Find where the given text appears and provide that cell's center as [X, Y] coordinate. 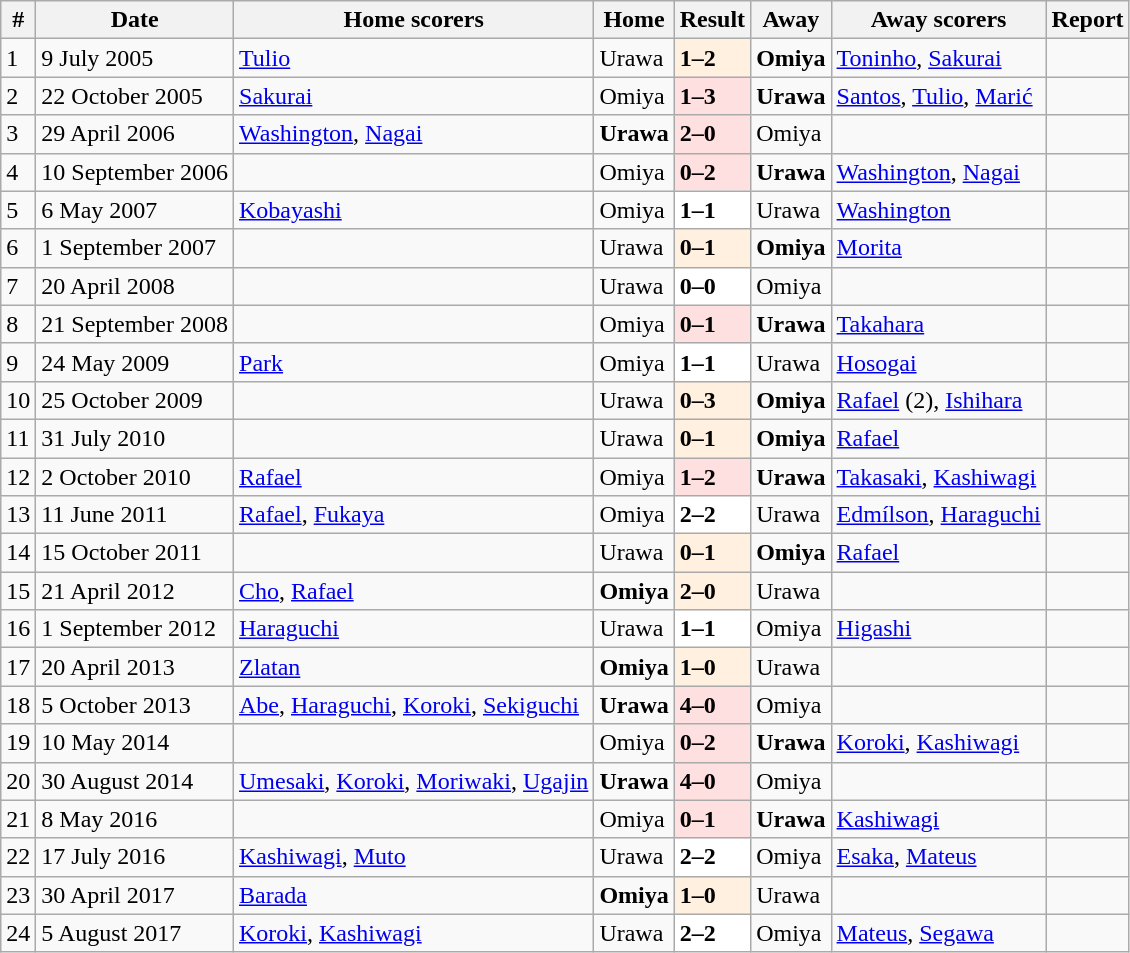
5 October 2013 [135, 705]
1–3 [712, 96]
29 April 2006 [135, 134]
12 [18, 477]
# [18, 20]
30 August 2014 [135, 781]
11 June 2011 [135, 515]
Kashiwagi [938, 819]
0–0 [712, 286]
10 September 2006 [135, 172]
17 July 2016 [135, 857]
2 [18, 96]
19 [18, 743]
Home scorers [414, 20]
Kobayashi [414, 210]
6 [18, 248]
31 July 2010 [135, 438]
Report [1088, 20]
21 April 2012 [135, 591]
5 [18, 210]
16 [18, 629]
20 April 2008 [135, 286]
Tulio [414, 58]
7 [18, 286]
Abe, Haraguchi, Koroki, Sekiguchi [414, 705]
Higashi [938, 629]
18 [18, 705]
Takasaki, Kashiwagi [938, 477]
10 [18, 400]
15 October 2011 [135, 553]
24 May 2009 [135, 362]
20 April 2013 [135, 667]
Morita [938, 248]
15 [18, 591]
Hosogai [938, 362]
4 [18, 172]
Sakurai [414, 96]
23 [18, 895]
Kashiwagi, Muto [414, 857]
1 September 2012 [135, 629]
20 [18, 781]
Away scorers [938, 20]
8 [18, 324]
1 [18, 58]
Home [634, 20]
3 [18, 134]
0–3 [712, 400]
Edmílson, Haraguchi [938, 515]
Barada [414, 895]
22 [18, 857]
11 [18, 438]
30 April 2017 [135, 895]
13 [18, 515]
Result [712, 20]
Date [135, 20]
Away [791, 20]
2 October 2010 [135, 477]
Haraguchi [414, 629]
9 July 2005 [135, 58]
Toninho, Sakurai [938, 58]
1 September 2007 [135, 248]
Umesaki, Koroki, Moriwaki, Ugajin [414, 781]
Zlatan [414, 667]
22 October 2005 [135, 96]
Rafael, Fukaya [414, 515]
Esaka, Mateus [938, 857]
9 [18, 362]
Takahara [938, 324]
Mateus, Segawa [938, 933]
Park [414, 362]
14 [18, 553]
8 May 2016 [135, 819]
Cho, Rafael [414, 591]
21 September 2008 [135, 324]
24 [18, 933]
6 May 2007 [135, 210]
Rafael (2), Ishihara [938, 400]
5 August 2017 [135, 933]
25 October 2009 [135, 400]
10 May 2014 [135, 743]
17 [18, 667]
Santos, Tulio, Marić [938, 96]
21 [18, 819]
Washington [938, 210]
